Return (X, Y) of the center of cell containing provided text 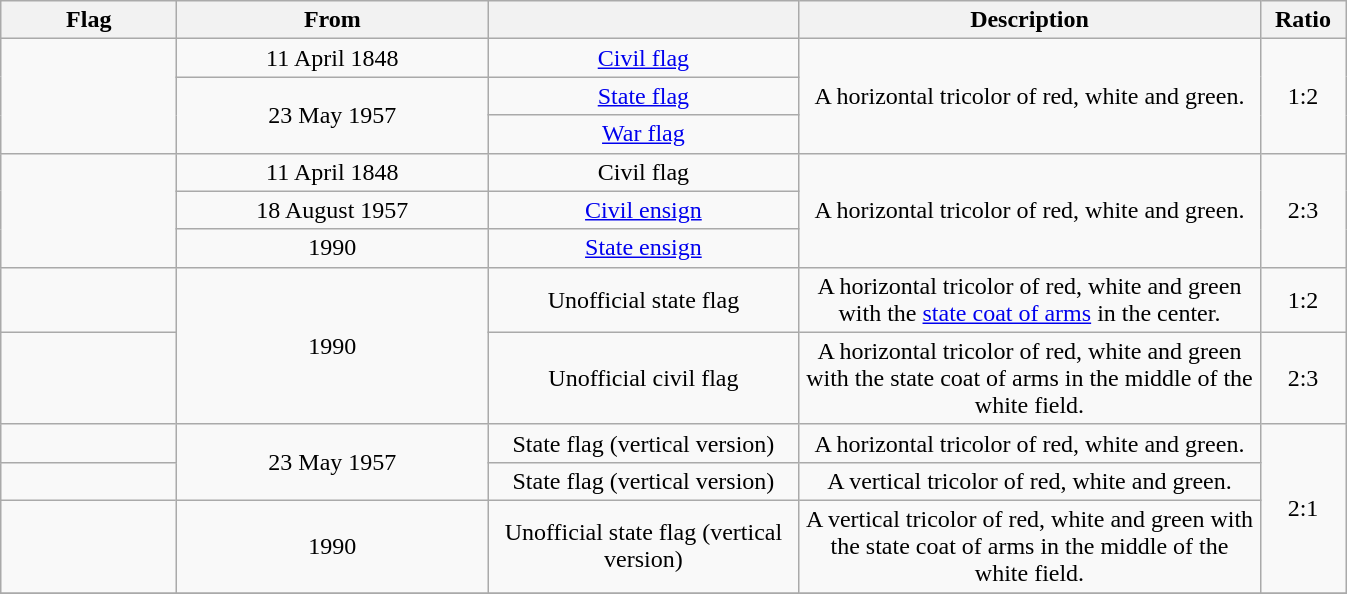
A horizontal tricolor of red, white and green with the state coat of arms in the middle of the white field. (1030, 378)
Unofficial state flag (644, 300)
Ratio (1303, 20)
Flag (89, 20)
A horizontal tricolor of red, white and green with the state coat of arms in the center. (1030, 300)
State ensign (644, 248)
A vertical tricolor of red, white and green with the state coat of arms in the middle of the white field. (1030, 546)
Description (1030, 20)
2:1 (1303, 508)
State flag (644, 96)
Civil ensign (644, 210)
A vertical tricolor of red, white and green. (1030, 481)
War flag (644, 134)
Unofficial civil flag (644, 378)
Unofficial state flag (vertical version) (644, 546)
From (332, 20)
18 August 1957 (332, 210)
